Extract the [X, Y] coordinate from the center of the cell holding the provided text.  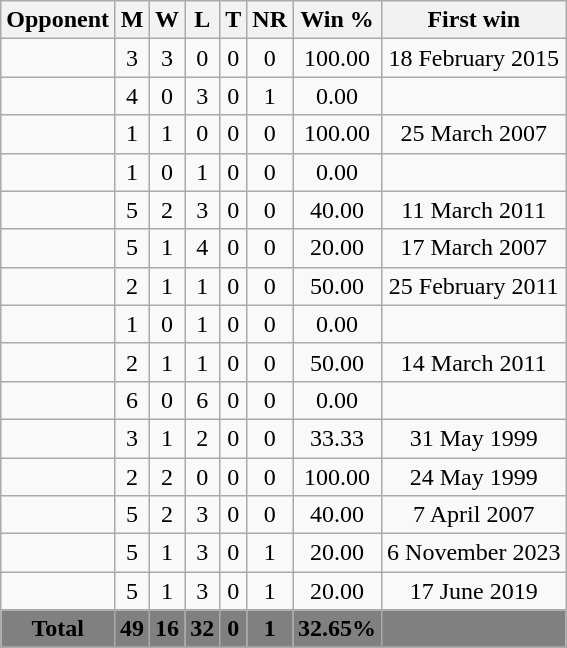
33.33 [336, 438]
24 May 1999 [474, 477]
M [132, 20]
11 March 2011 [474, 210]
7 April 2007 [474, 515]
16 [168, 629]
NR [270, 20]
49 [132, 629]
32.65% [336, 629]
17 June 2019 [474, 591]
T [234, 20]
Win % [336, 20]
Total [58, 629]
25 March 2007 [474, 134]
17 March 2007 [474, 248]
Opponent [58, 20]
L [202, 20]
32 [202, 629]
First win [474, 20]
25 February 2011 [474, 286]
18 February 2015 [474, 58]
W [168, 20]
14 March 2011 [474, 362]
31 May 1999 [474, 438]
6 November 2023 [474, 553]
